Identify which cell holds the provided text, then report its (X, Y) central coordinate. 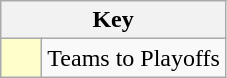
Key (114, 20)
Teams to Playoffs (134, 58)
